Detect which cell encompasses the target text, then output its [X, Y] center coordinate. 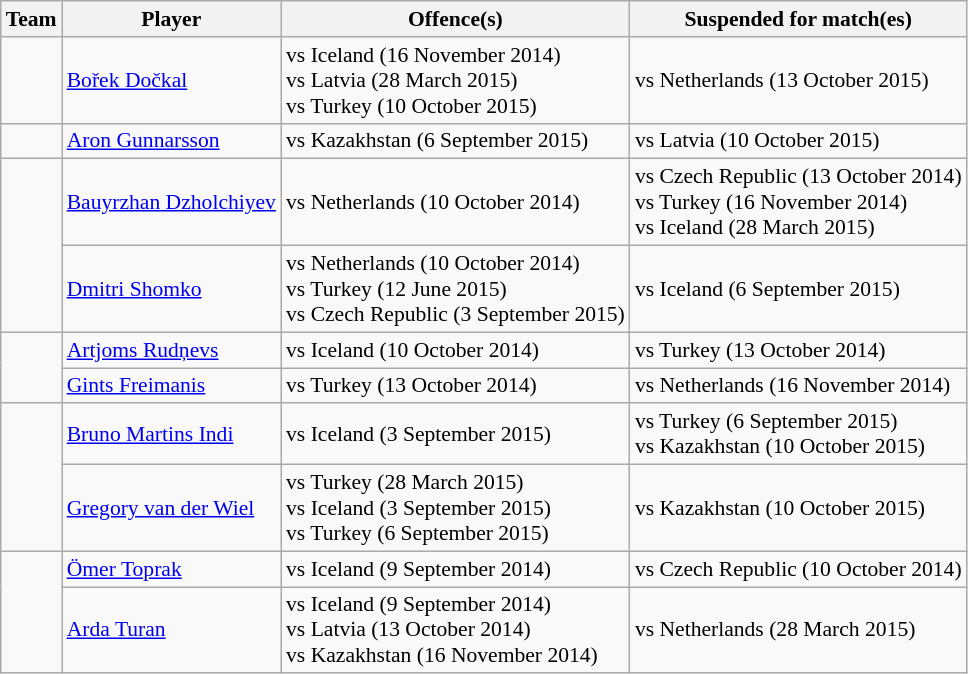
vs Iceland (9 September 2014) [456, 569]
vs Netherlands (10 October 2014) vs Turkey (12 June 2015) vs Czech Republic (3 September 2015) [456, 290]
vs Iceland (9 September 2014) vs Latvia (13 October 2014) vs Kazakhstan (16 November 2014) [456, 630]
vs Kazakhstan (6 September 2015) [456, 141]
vs Latvia (10 October 2015) [798, 141]
vs Iceland (6 September 2015) [798, 290]
Bořek Dočkal [172, 80]
Team [32, 19]
vs Czech Republic (10 October 2014) [798, 569]
Suspended for match(es) [798, 19]
Offence(s) [456, 19]
Bruno Martins Indi [172, 434]
vs Czech Republic (13 October 2014)vs Turkey (16 November 2014)vs Iceland (28 March 2015) [798, 202]
Gregory van der Wiel [172, 508]
vs Iceland (16 November 2014) vs Latvia (28 March 2015) vs Turkey (10 October 2015) [456, 80]
Arda Turan [172, 630]
Artjoms Rudņevs [172, 350]
Aron Gunnarsson [172, 141]
Player [172, 19]
vs Netherlands (28 March 2015) [798, 630]
vs Netherlands (10 October 2014) [456, 202]
vs Turkey (28 March 2015) vs Iceland (3 September 2015) vs Turkey (6 September 2015) [456, 508]
Bauyrzhan Dzholchiyev [172, 202]
Dmitri Shomko [172, 290]
vs Netherlands (16 November 2014) [798, 386]
vs Iceland (3 September 2015) [456, 434]
vs Iceland (10 October 2014) [456, 350]
vs Turkey (6 September 2015)vs Kazakhstan (10 October 2015) [798, 434]
vs Netherlands (13 October 2015) [798, 80]
Gints Freimanis [172, 386]
Ömer Toprak [172, 569]
vs Kazakhstan (10 October 2015) [798, 508]
